Extract the (X, Y) coordinate from the center of the cell holding the provided text.  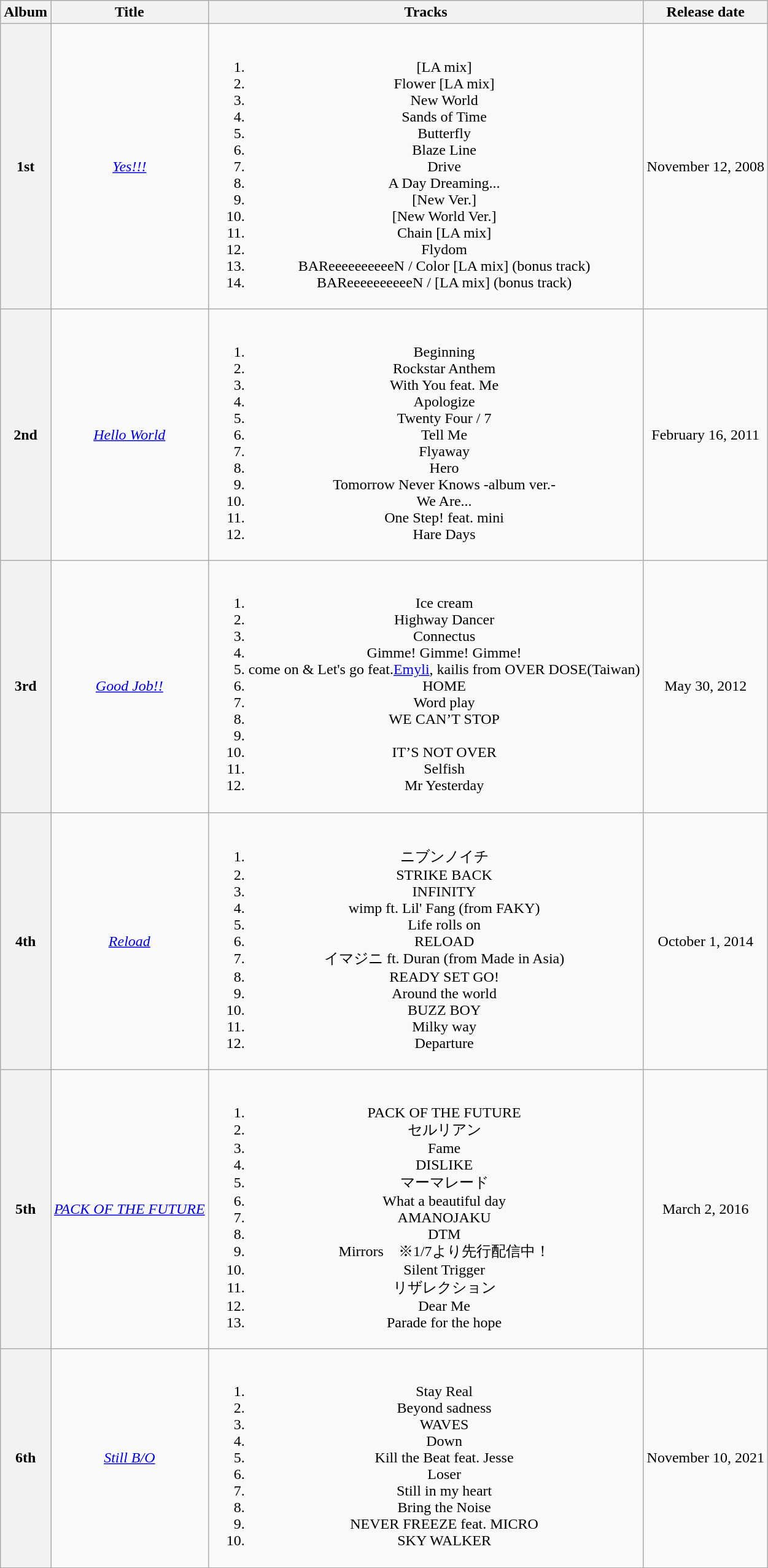
Good Job!! (129, 686)
Yes!!! (129, 166)
November 12, 2008 (705, 166)
November 10, 2021 (705, 1458)
Hello World (129, 435)
4th (26, 941)
5th (26, 1209)
March 2, 2016 (705, 1209)
3rd (26, 686)
October 1, 2014 (705, 941)
1st (26, 166)
Title (129, 12)
PACK OF THE FUTURE (129, 1209)
February 16, 2011 (705, 435)
6th (26, 1458)
Reload (129, 941)
Stay RealBeyond sadnessWAVESDownKill the Beat feat. JesseLoserStill in my heartBring the NoiseNEVER FREEZE feat. MICROSKY WALKER (426, 1458)
Album (26, 12)
2nd (26, 435)
Tracks (426, 12)
May 30, 2012 (705, 686)
PACK OF THE FUTUREセルリアンFameDISLIKEマーマレードWhat a beautiful dayAMANOJAKUDTMMirrors ※1/7より先行配信中！Silent TriggerリザレクションDear MeParade for the hope (426, 1209)
Still B/O (129, 1458)
Release date (705, 12)
